Provide the [x, y] coordinate of the cell's center where the given text is located.  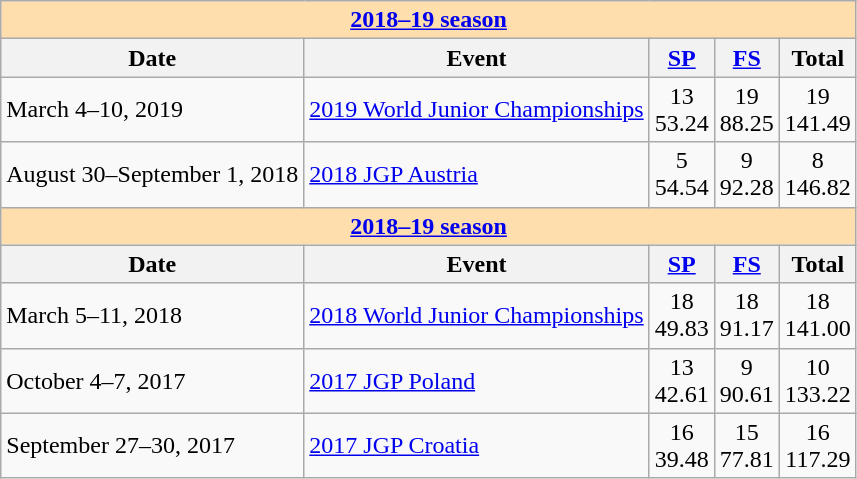
18 91.17 [746, 316]
2018 World Junior Championships [476, 316]
August 30–September 1, 2018 [152, 174]
19 141.49 [818, 110]
18 141.00 [818, 316]
September 27–30, 2017 [152, 446]
March 5–11, 2018 [152, 316]
2019 World Junior Championships [476, 110]
2017 JGP Poland [476, 380]
2017 JGP Croatia [476, 446]
13 42.61 [682, 380]
9 92.28 [746, 174]
19 88.25 [746, 110]
March 4–10, 2019 [152, 110]
18 49.83 [682, 316]
13 53.24 [682, 110]
9 90.61 [746, 380]
16 39.48 [682, 446]
2018 JGP Austria [476, 174]
15 77.81 [746, 446]
5 54.54 [682, 174]
10 133.22 [818, 380]
October 4–7, 2017 [152, 380]
16 117.29 [818, 446]
8 146.82 [818, 174]
